From the cell containing the given text, extract its center point as (X, Y) coordinate. 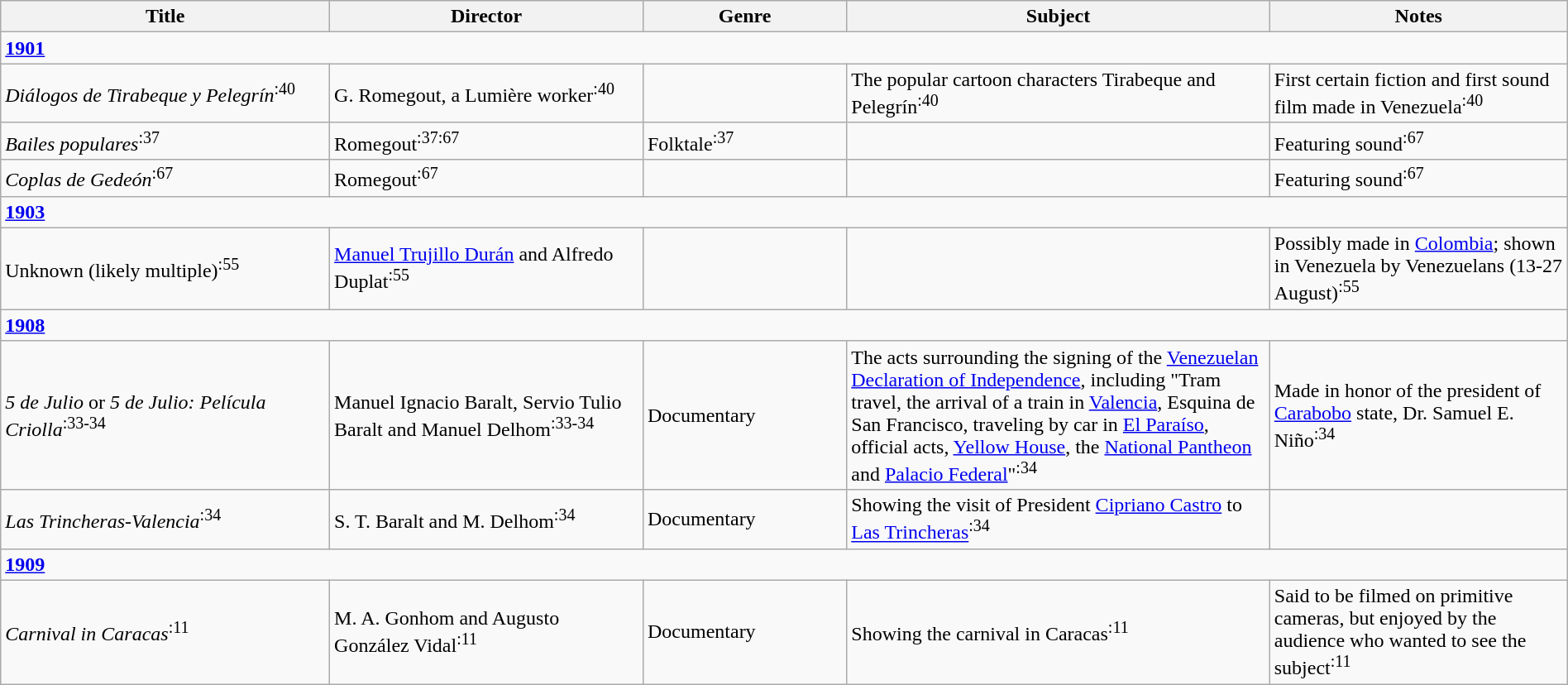
1903 (784, 213)
Las Trincheras-Valencia:34 (165, 520)
Folktale:37 (744, 141)
Subject (1059, 17)
Showing the visit of President Cipriano Castro to Las Trincheras:34 (1059, 520)
Carnival in Caracas:11 (165, 632)
Unknown (likely multiple):55 (165, 270)
Genre (744, 17)
Coplas de Gedeón:67 (165, 179)
Title (165, 17)
Romegout:37:67 (486, 141)
Possibly made in Colombia; shown in Venezuela by Venezuelans (13-27 August):55 (1418, 270)
M. A. Gonhom and Augusto González Vidal:11 (486, 632)
Showing the carnival in Caracas:11 (1059, 632)
1908 (784, 325)
First certain fiction and first sound film made in Venezuela:40 (1418, 93)
1909 (784, 564)
Manuel Ignacio Baralt, Servio Tulio Baralt and Manuel Delhom:33-34 (486, 415)
Romegout:67 (486, 179)
Manuel Trujillo Durán and Alfredo Duplat:55 (486, 270)
S. T. Baralt and M. Delhom:34 (486, 520)
The popular cartoon characters Tirabeque and Pelegrín:40 (1059, 93)
Notes (1418, 17)
Said to be filmed on primitive cameras, but enjoyed by the audience who wanted to see the subject:11 (1418, 632)
Made in honor of the president of Carabobo state, Dr. Samuel E. Niño:34 (1418, 415)
G. Romegout, a Lumière worker:40 (486, 93)
1901 (784, 48)
5 de Julio or 5 de Julio: Película Criolla:33-34 (165, 415)
Bailes populares:37 (165, 141)
Diálogos de Tirabeque y Pelegrín:40 (165, 93)
Director (486, 17)
